Identify which cell holds the provided text, then report its (x, y) central coordinate. 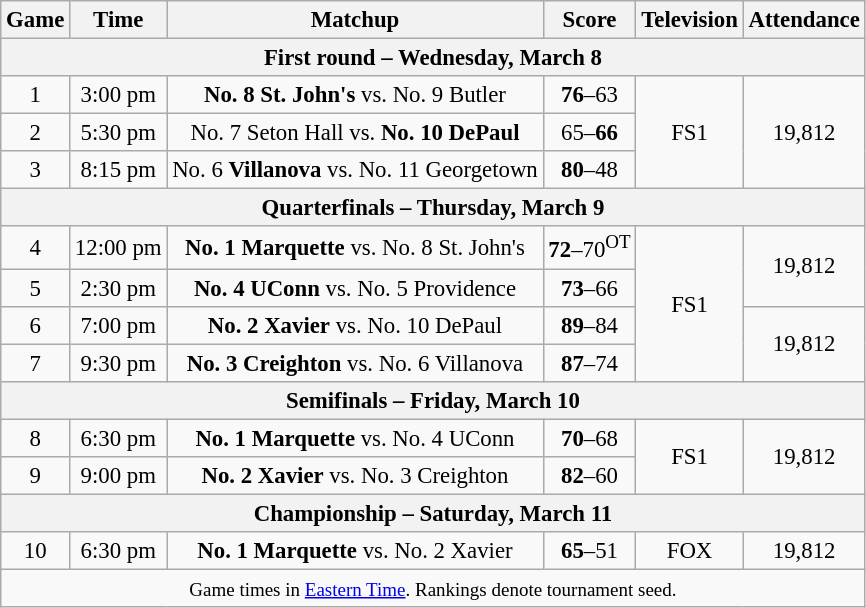
Matchup (355, 20)
Game times in Eastern Time. Rankings denote tournament seed. (433, 588)
7:00 pm (118, 325)
First round – Wednesday, March 8 (433, 58)
No. 2 Xavier vs. No. 10 DePaul (355, 325)
No. 1 Marquette vs. No. 8 St. John's (355, 247)
Quarterfinals – Thursday, March 9 (433, 208)
87–74 (590, 363)
No. 2 Xavier vs. No. 3 Creighton (355, 476)
No. 3 Creighton vs. No. 6 Villanova (355, 363)
3:00 pm (118, 95)
12:00 pm (118, 247)
FOX (690, 551)
3 (36, 170)
72–70OT (590, 247)
Time (118, 20)
73–66 (590, 288)
No. 4 UConn vs. No. 5 Providence (355, 288)
Attendance (804, 20)
4 (36, 247)
1 (36, 95)
65–51 (590, 551)
No. 7 Seton Hall vs. No. 10 DePaul (355, 133)
7 (36, 363)
2:30 pm (118, 288)
No. 6 Villanova vs. No. 11 Georgetown (355, 170)
80–48 (590, 170)
65–66 (590, 133)
82–60 (590, 476)
Semifinals – Friday, March 10 (433, 400)
Championship – Saturday, March 11 (433, 513)
Score (590, 20)
Television (690, 20)
6 (36, 325)
9 (36, 476)
Game (36, 20)
9:00 pm (118, 476)
8 (36, 438)
No. 1 Marquette vs. No. 2 Xavier (355, 551)
10 (36, 551)
9:30 pm (118, 363)
8:15 pm (118, 170)
76–63 (590, 95)
No. 1 Marquette vs. No. 4 UConn (355, 438)
89–84 (590, 325)
No. 8 St. John's vs. No. 9 Butler (355, 95)
2 (36, 133)
5 (36, 288)
5:30 pm (118, 133)
70–68 (590, 438)
